Output the [X, Y] coordinate of the center of the cell containing the given text.  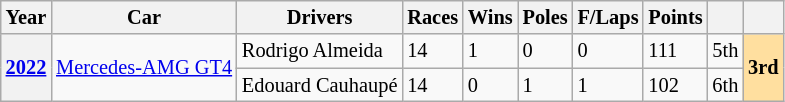
Wins [490, 17]
102 [675, 85]
5th [725, 51]
Mercedes-AMG GT4 [144, 68]
Edouard Cauhaupé [320, 85]
2022 [26, 68]
111 [675, 51]
Points [675, 17]
Poles [546, 17]
Drivers [320, 17]
Year [26, 17]
6th [725, 85]
Races [432, 17]
Rodrigo Almeida [320, 51]
Car [144, 17]
F/Laps [608, 17]
3rd [763, 68]
